Capture the cell that displays the provided text and extract its (X, Y) central coordinate. 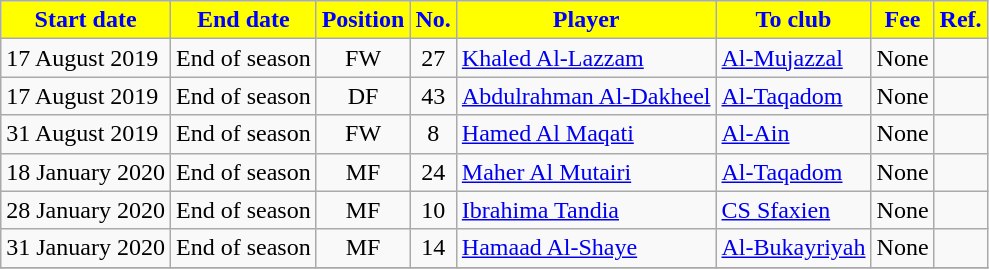
10 (433, 210)
Ref. (960, 20)
No. (433, 20)
Al-Mujazzal (794, 58)
To club (794, 20)
14 (433, 248)
Fee (902, 20)
28 January 2020 (86, 210)
CS Sfaxien (794, 210)
Hamed Al Maqati (586, 134)
Ibrahima Tandia (586, 210)
Player (586, 20)
43 (433, 96)
Khaled Al-Lazzam (586, 58)
31 August 2019 (86, 134)
End date (243, 20)
Position (363, 20)
Abdulrahman Al-Dakheel (586, 96)
Start date (86, 20)
Maher Al Mutairi (586, 172)
Al-Bukayriyah (794, 248)
27 (433, 58)
DF (363, 96)
31 January 2020 (86, 248)
18 January 2020 (86, 172)
Al-Ain (794, 134)
24 (433, 172)
Hamaad Al-Shaye (586, 248)
8 (433, 134)
